Extract the (x, y) coordinate from the center of the cell holding the provided text.  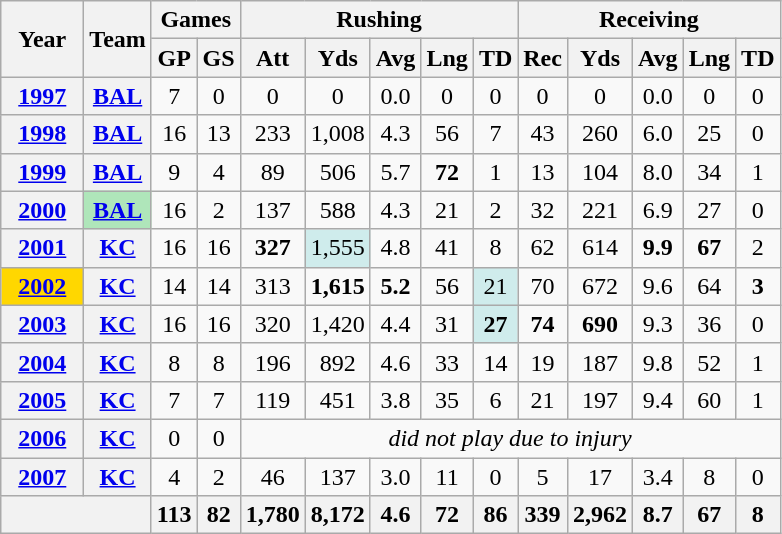
8.0 (658, 172)
41 (447, 248)
9.4 (658, 400)
5.2 (396, 286)
1,420 (338, 324)
506 (338, 172)
19 (543, 362)
52 (709, 362)
6.0 (658, 134)
614 (600, 248)
2002 (42, 286)
2003 (42, 324)
3.4 (658, 477)
672 (600, 286)
260 (600, 134)
451 (338, 400)
9.3 (658, 324)
82 (218, 515)
196 (272, 362)
221 (600, 210)
GP (174, 58)
187 (600, 362)
Games (196, 20)
86 (495, 515)
9 (174, 172)
33 (447, 362)
Year (42, 39)
25 (709, 134)
9.9 (658, 248)
104 (600, 172)
2007 (42, 477)
46 (272, 477)
8.7 (658, 515)
2000 (42, 210)
6.9 (658, 210)
43 (543, 134)
2004 (42, 362)
5.7 (396, 172)
3.0 (396, 477)
1,615 (338, 286)
3 (758, 286)
74 (543, 324)
did not play due to injury (510, 438)
60 (709, 400)
11 (447, 477)
1,008 (338, 134)
1,780 (272, 515)
1997 (42, 96)
6 (495, 400)
327 (272, 248)
339 (543, 515)
2005 (42, 400)
892 (338, 362)
690 (600, 324)
62 (543, 248)
1,555 (338, 248)
70 (543, 286)
320 (272, 324)
89 (272, 172)
Rushing (379, 20)
3.8 (396, 400)
113 (174, 515)
34 (709, 172)
1998 (42, 134)
2,962 (600, 515)
5 (543, 477)
2001 (42, 248)
233 (272, 134)
36 (709, 324)
197 (600, 400)
32 (543, 210)
8,172 (338, 515)
31 (447, 324)
9.6 (658, 286)
1999 (42, 172)
9.8 (658, 362)
17 (600, 477)
Receiving (649, 20)
GS (218, 58)
119 (272, 400)
35 (447, 400)
313 (272, 286)
2006 (42, 438)
Att (272, 58)
64 (709, 286)
4.8 (396, 248)
588 (338, 210)
4.4 (396, 324)
Rec (543, 58)
Team (118, 39)
